Scan for the cell matching the given text and deliver its (X, Y) coordinate at center. 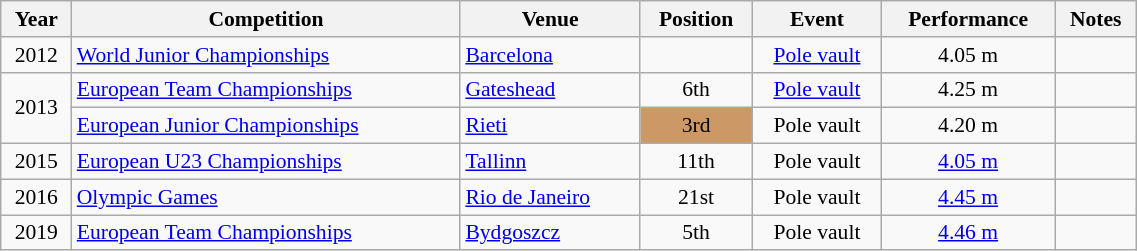
Competition (266, 19)
2012 (36, 55)
World Junior Championships (266, 55)
21st (696, 197)
Olympic Games (266, 197)
4.20 m (968, 126)
European U23 Championships (266, 162)
European Junior Championships (266, 126)
6th (696, 90)
2015 (36, 162)
Bydgoszcz (550, 233)
Notes (1096, 19)
4.25 m (968, 90)
Barcelona (550, 55)
Event (816, 19)
5th (696, 233)
3rd (696, 126)
Rieti (550, 126)
Gateshead (550, 90)
2019 (36, 233)
Year (36, 19)
Performance (968, 19)
4.46 m (968, 233)
2013 (36, 108)
11th (696, 162)
Rio de Janeiro (550, 197)
4.45 m (968, 197)
Venue (550, 19)
Position (696, 19)
Tallinn (550, 162)
2016 (36, 197)
